Return the [X, Y] coordinate for the center point of the cell that contains the specified text.  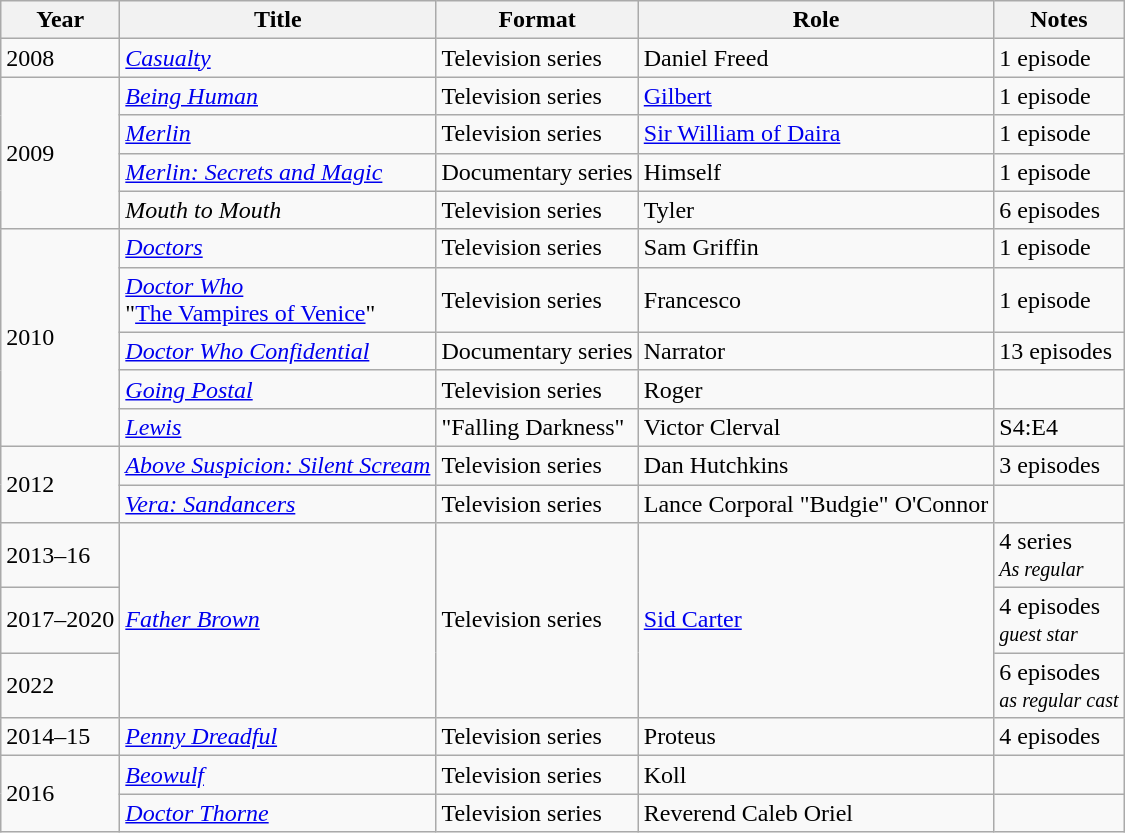
Notes [1059, 20]
13 episodes [1059, 351]
2010 [60, 338]
Gilbert [816, 96]
Merlin: Secrets and Magic [278, 172]
Doctor Who Confidential [278, 351]
2022 [60, 686]
Lewis [278, 427]
Title [278, 20]
Format [537, 20]
Above Suspicion: Silent Scream [278, 465]
Penny Dreadful [278, 737]
3 episodes [1059, 465]
Casualty [278, 58]
Doctor Thorne [278, 813]
2016 [60, 794]
Francesco [816, 300]
Roger [816, 389]
Doctors [278, 248]
Sid Carter [816, 620]
Role [816, 20]
2012 [60, 484]
Mouth to Mouth [278, 210]
Going Postal [278, 389]
Father Brown [278, 620]
Narrator [816, 351]
Doctor Who"The Vampires of Venice" [278, 300]
Vera: Sandancers [278, 503]
Dan Hutchkins [816, 465]
"Falling Darkness" [537, 427]
Beowulf [278, 775]
Tyler [816, 210]
Merlin [278, 134]
2013–16 [60, 556]
4 episodesguest star [1059, 620]
2008 [60, 58]
Reverend Caleb Oriel [816, 813]
2017–2020 [60, 620]
Victor Clerval [816, 427]
Proteus [816, 737]
2014–15 [60, 737]
2009 [60, 153]
4 seriesAs regular [1059, 556]
Himself [816, 172]
Daniel Freed [816, 58]
6 episodesas regular cast [1059, 686]
Year [60, 20]
Sam Griffin [816, 248]
Koll [816, 775]
S4:E4 [1059, 427]
Lance Corporal "Budgie" O'Connor [816, 503]
4 episodes [1059, 737]
Being Human [278, 96]
Sir William of Daira [816, 134]
6 episodes [1059, 210]
